Search for the cell housing the specified text and yield its [x, y] center coordinate. 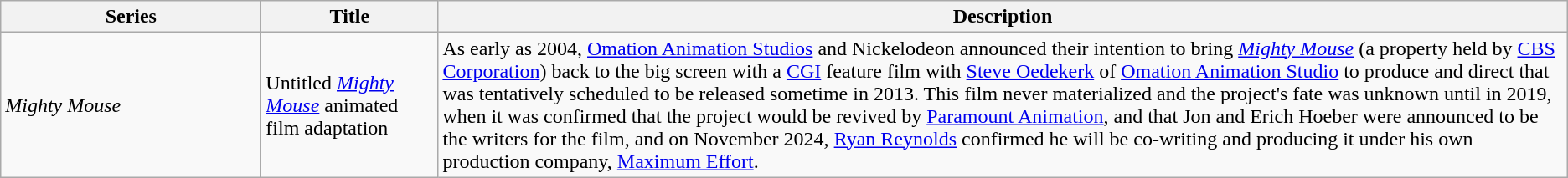
Description [1003, 17]
Series [131, 17]
Untitled Mighty Mouse animated film adaptation [350, 105]
Mighty Mouse [131, 105]
Title [350, 17]
